Find where the given text appears and provide that cell's center as [X, Y] coordinate. 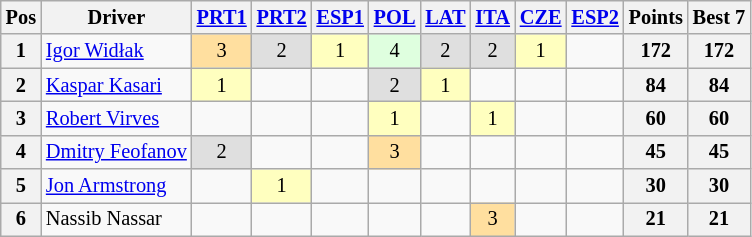
ESP2 [594, 17]
PRT1 [222, 17]
PRT2 [282, 17]
Kaspar Kasari [116, 85]
Robert Virves [116, 118]
Best 7 [719, 17]
CZE [541, 17]
Nassib Nassar [116, 219]
5 [21, 186]
Pos [21, 17]
Igor Widłak [116, 51]
Dmitry Feofanov [116, 152]
ESP1 [340, 17]
Driver [116, 17]
LAT [445, 17]
Jon Armstrong [116, 186]
Points [656, 17]
6 [21, 219]
ITA [492, 17]
POL [395, 17]
